Pinpoint the cell where the given text exists, returning its (x, y) midpoint coordinate. 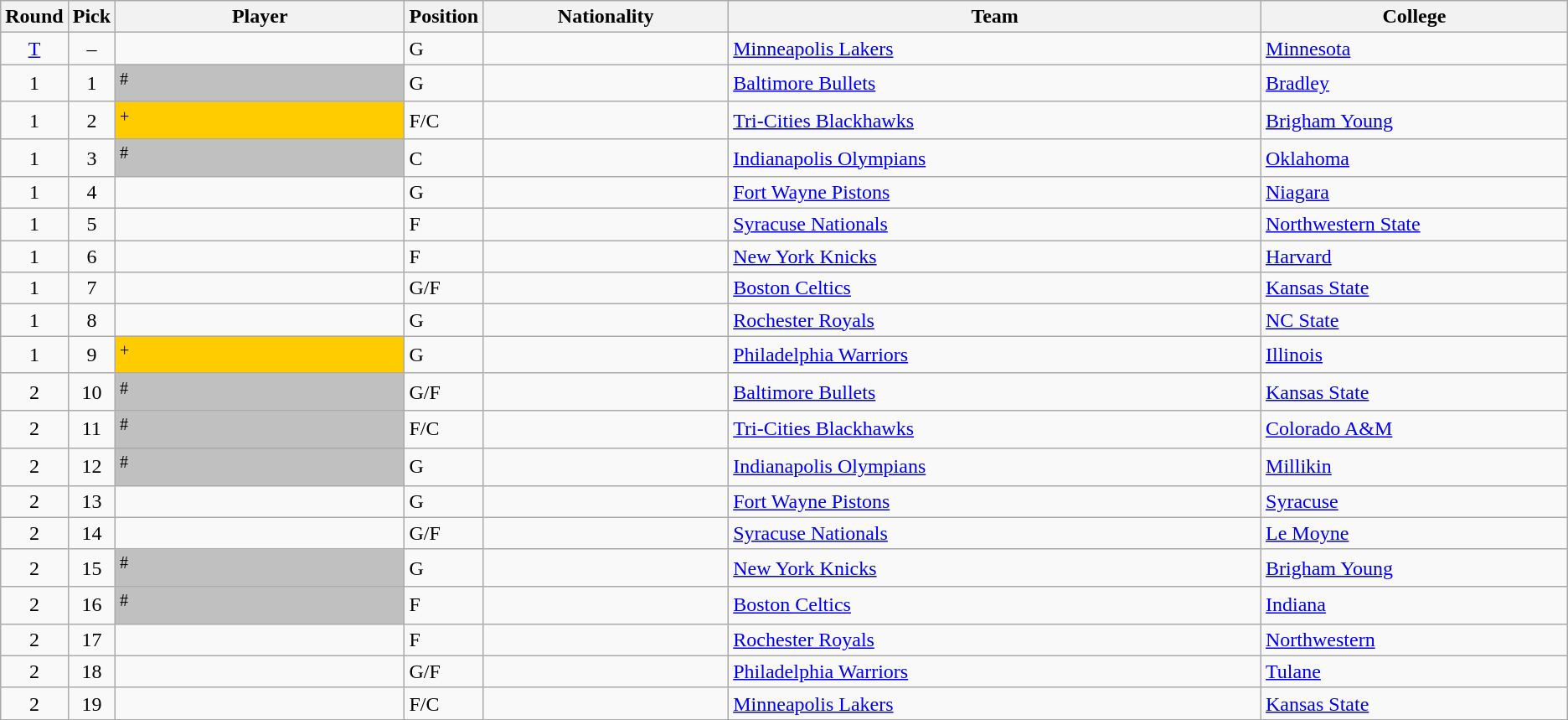
17 (91, 640)
7 (91, 288)
Round (34, 17)
15 (91, 568)
Team (995, 17)
Minnesota (1415, 49)
14 (91, 533)
– (91, 49)
T (34, 49)
5 (91, 225)
16 (91, 605)
13 (91, 501)
Le Moyne (1415, 533)
Nationality (606, 17)
Niagara (1415, 193)
Northwestern (1415, 640)
12 (91, 468)
C (444, 158)
NC State (1415, 320)
4 (91, 193)
Bradley (1415, 84)
10 (91, 392)
Syracuse (1415, 501)
9 (91, 355)
Player (260, 17)
8 (91, 320)
Oklahoma (1415, 158)
Northwestern State (1415, 225)
18 (91, 671)
19 (91, 703)
Tulane (1415, 671)
College (1415, 17)
Position (444, 17)
3 (91, 158)
Pick (91, 17)
11 (91, 429)
Harvard (1415, 256)
Millikin (1415, 468)
6 (91, 256)
Illinois (1415, 355)
Indiana (1415, 605)
Colorado A&M (1415, 429)
